Pinpoint the cell where the given text exists, returning its (X, Y) midpoint coordinate. 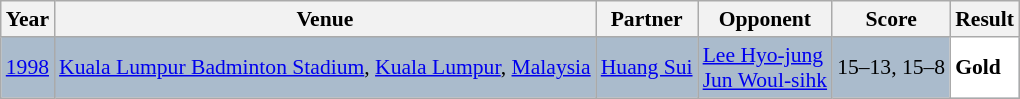
Opponent (766, 19)
Partner (647, 19)
Lee Hyo-jung Jun Woul-sihk (766, 68)
Kuala Lumpur Badminton Stadium, Kuala Lumpur, Malaysia (325, 68)
Year (28, 19)
Result (984, 19)
15–13, 15–8 (891, 68)
Huang Sui (647, 68)
Gold (984, 68)
1998 (28, 68)
Venue (325, 19)
Score (891, 19)
